Return [x, y] of the center of cell containing provided text 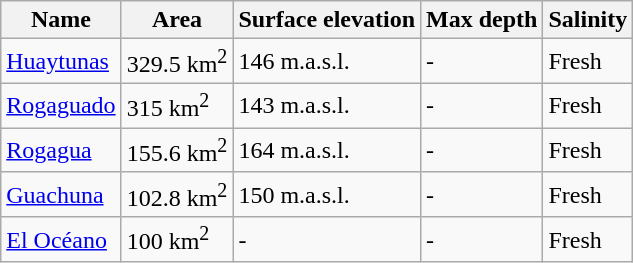
102.8 km2 [177, 194]
El Océano [61, 240]
Guachuna [61, 194]
329.5 km2 [177, 62]
150 m.a.s.l. [327, 194]
Name [61, 20]
143 m.a.s.l. [327, 106]
164 m.a.s.l. [327, 150]
Max depth [482, 20]
315 km2 [177, 106]
Salinity [588, 20]
Area [177, 20]
Rogaguado [61, 106]
Huaytunas [61, 62]
Rogagua [61, 150]
100 km2 [177, 240]
155.6 km2 [177, 150]
Surface elevation [327, 20]
146 m.a.s.l. [327, 62]
